For the text-containing cell, return its midpoint in [X, Y] coordinate format. 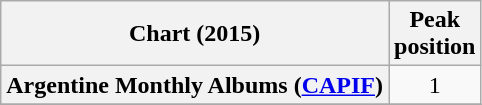
Chart (2015) [195, 34]
Argentine Monthly Albums (CAPIF) [195, 85]
Peakposition [434, 34]
1 [434, 85]
